From the cell containing the given text, extract its center point as [x, y] coordinate. 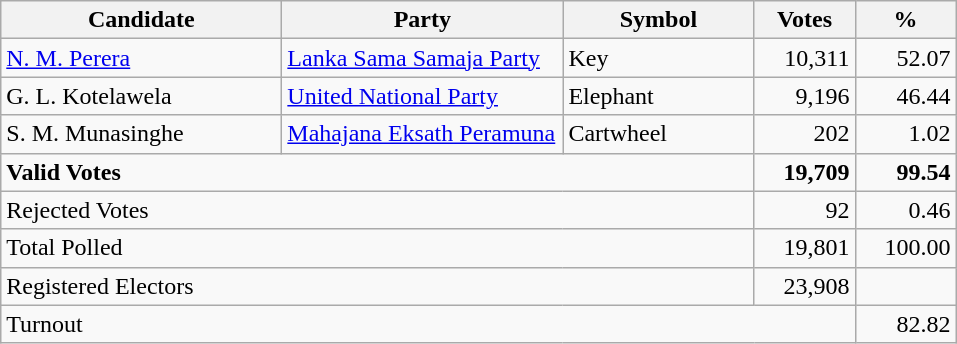
% [906, 20]
0.46 [906, 210]
19,801 [804, 248]
Candidate [142, 20]
202 [804, 134]
99.54 [906, 172]
9,196 [804, 96]
19,709 [804, 172]
23,908 [804, 286]
Rejected Votes [378, 210]
Valid Votes [378, 172]
Votes [804, 20]
Cartwheel [658, 134]
Total Polled [378, 248]
Party [422, 20]
52.07 [906, 58]
100.00 [906, 248]
S. M. Munasinghe [142, 134]
United National Party [422, 96]
Registered Electors [378, 286]
N. M. Perera [142, 58]
Elephant [658, 96]
Key [658, 58]
92 [804, 210]
Lanka Sama Samaja Party [422, 58]
1.02 [906, 134]
10,311 [804, 58]
G. L. Kotelawela [142, 96]
Turnout [428, 324]
Mahajana Eksath Peramuna [422, 134]
46.44 [906, 96]
Symbol [658, 20]
82.82 [906, 324]
